Pinpoint the cell where the given text exists, returning its [X, Y] midpoint coordinate. 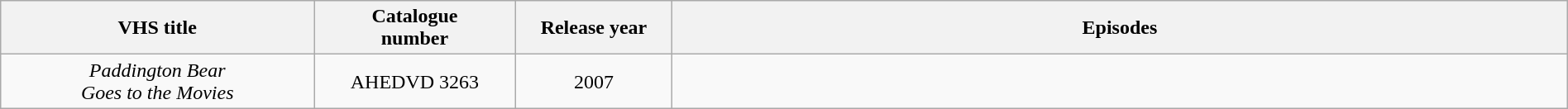
Cataloguenumber [415, 28]
VHS title [157, 28]
Release year [594, 28]
Episodes [1120, 28]
AHEDVD 3263 [415, 81]
2007 [594, 81]
Paddington BearGoes to the Movies [157, 81]
